Determine the [X, Y] coordinate at the center of the cell enclosing the given text.  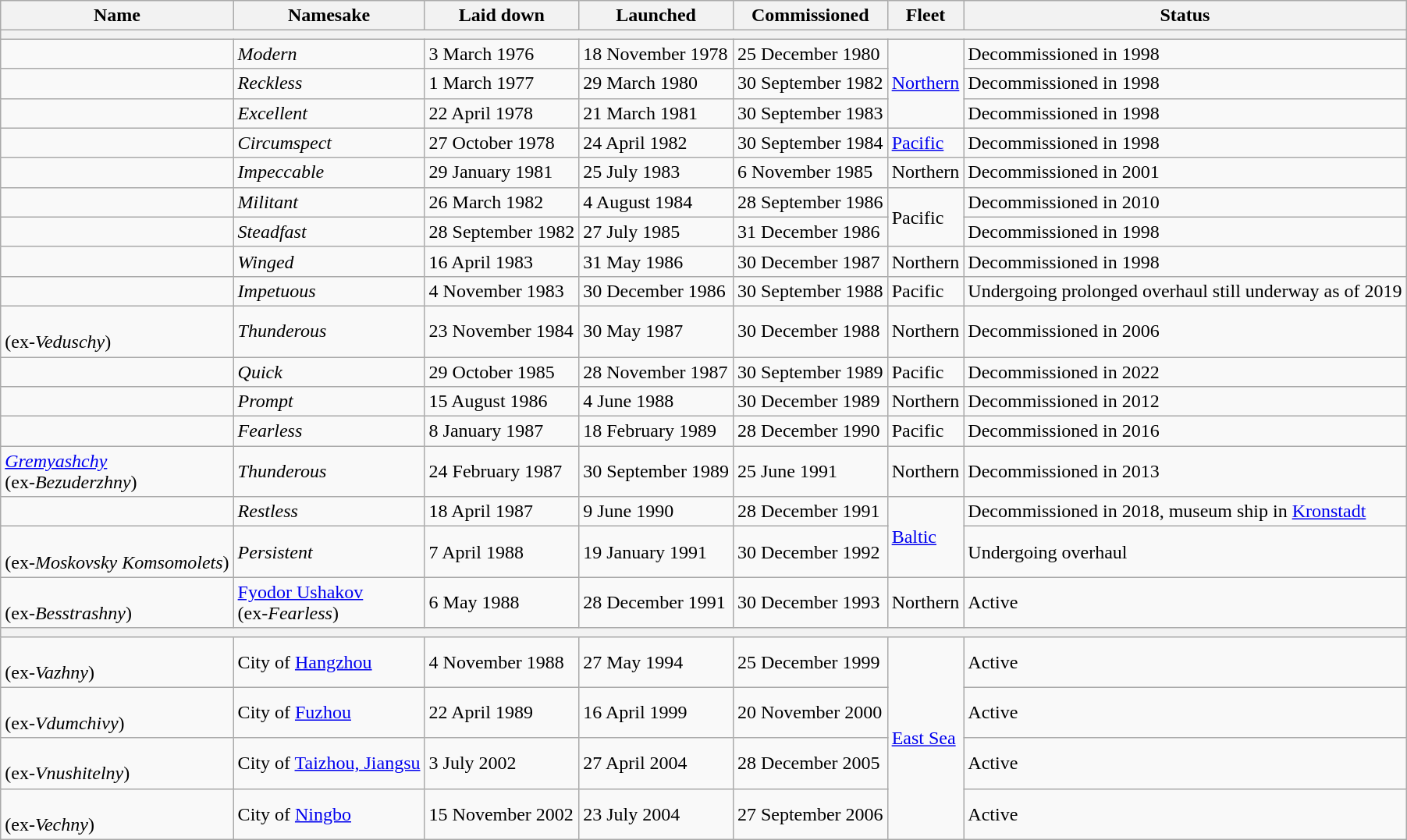
26 March 1982 [502, 202]
1 March 1977 [502, 83]
3 July 2002 [502, 763]
25 June 1991 [810, 471]
28 November 1987 [656, 372]
Modern [329, 54]
3 March 1976 [502, 54]
Persistent [329, 552]
28 September 1986 [810, 202]
25 July 1983 [656, 172]
25 December 1980 [810, 54]
23 July 2004 [656, 814]
30 December 1986 [656, 291]
4 November 1983 [502, 291]
Decommissioned in 2012 [1185, 402]
(ex-Vechny) [117, 814]
30 May 1987 [656, 331]
City of Fuzhou [329, 713]
Prompt [329, 402]
City of Hangzhou [329, 661]
Undergoing prolonged overhaul still underway as of 2019 [1185, 291]
6 May 1988 [502, 602]
22 April 1989 [502, 713]
28 December 1990 [810, 431]
Commissioned [810, 16]
30 December 1993 [810, 602]
(ex-Moskovsky Komsomolets) [117, 552]
15 August 1986 [502, 402]
Laid down [502, 16]
(ex-Vazhny) [117, 661]
East Sea [926, 738]
4 June 1988 [656, 402]
City of Ningbo [329, 814]
Decommissioned in 2013 [1185, 471]
7 April 1988 [502, 552]
Decommissioned in 2022 [1185, 372]
6 November 1985 [810, 172]
30 September 1982 [810, 83]
Status [1185, 16]
Fearless [329, 431]
29 January 1981 [502, 172]
Fyodor Ushakov (ex-Fearless) [329, 602]
24 April 1982 [656, 143]
Restless [329, 512]
Excellent [329, 113]
Reckless [329, 83]
(ex-Vdumchivy) [117, 713]
30 December 1989 [810, 402]
29 March 1980 [656, 83]
Steadfast [329, 232]
Fleet [926, 16]
Gremyashchy(ex-Bezuderzhny) [117, 471]
(ex-Vnushitelny) [117, 763]
30 December 1987 [810, 261]
(ex-Veduschy) [117, 331]
16 April 1983 [502, 261]
27 July 1985 [656, 232]
21 March 1981 [656, 113]
Baltic [926, 537]
8 January 1987 [502, 431]
27 May 1994 [656, 661]
Decommissioned in 2010 [1185, 202]
20 November 2000 [810, 713]
4 November 1988 [502, 661]
4 August 1984 [656, 202]
Decommissioned in 2016 [1185, 431]
Namesake [329, 16]
Undergoing overhaul [1185, 552]
30 December 1992 [810, 552]
27 April 2004 [656, 763]
18 April 1987 [502, 512]
30 December 1988 [810, 331]
18 February 1989 [656, 431]
24 February 1987 [502, 471]
(ex-Besstrashny) [117, 602]
29 October 1985 [502, 372]
Decommissioned in 2006 [1185, 331]
30 September 1983 [810, 113]
Name [117, 16]
City of Taizhou, Jiangsu [329, 763]
22 April 1978 [502, 113]
23 November 1984 [502, 331]
27 September 2006 [810, 814]
Circumspect [329, 143]
9 June 1990 [656, 512]
16 April 1999 [656, 713]
Impeccable [329, 172]
28 December 2005 [810, 763]
19 January 1991 [656, 552]
Impetuous [329, 291]
Militant [329, 202]
31 December 1986 [810, 232]
31 May 1986 [656, 261]
30 September 1988 [810, 291]
30 September 1984 [810, 143]
Decommissioned in 2018, museum ship in Kronstadt [1185, 512]
Decommissioned in 2001 [1185, 172]
18 November 1978 [656, 54]
27 October 1978 [502, 143]
28 September 1982 [502, 232]
15 November 2002 [502, 814]
Quick [329, 372]
Winged [329, 261]
Launched [656, 16]
25 December 1999 [810, 661]
